Provide the [X, Y] coordinate of the cell's center where the given text is located.  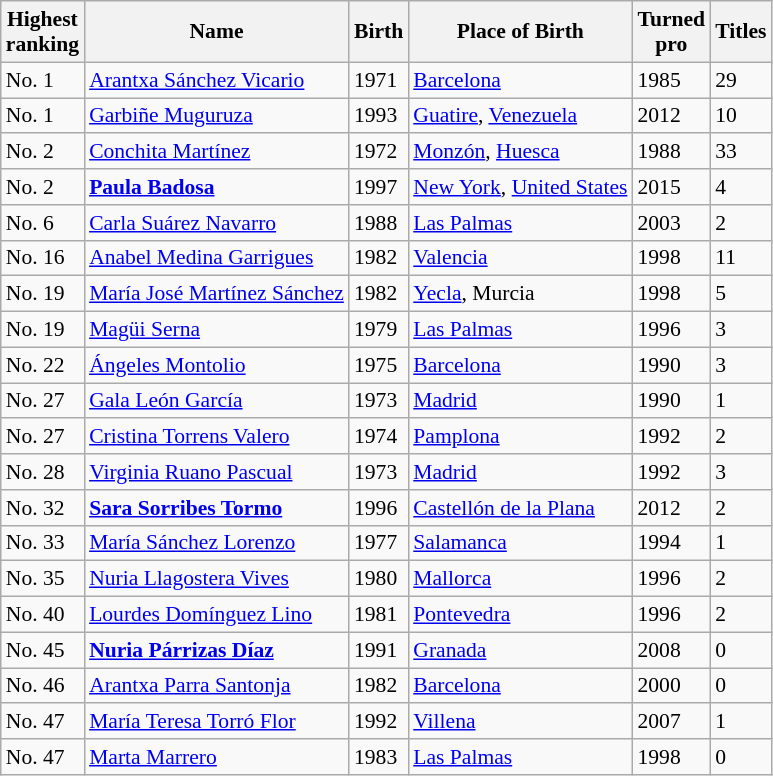
29 [740, 80]
1997 [378, 187]
Arantxa Parra Santonja [216, 686]
1971 [378, 80]
33 [740, 152]
1975 [378, 365]
Titles [740, 32]
Sara Sorribes Tormo [216, 508]
No. 6 [42, 223]
1991 [378, 650]
11 [740, 258]
1983 [378, 757]
Pamplona [520, 437]
Arantxa Sánchez Vicario [216, 80]
1980 [378, 579]
Birth [378, 32]
2000 [671, 686]
1981 [378, 615]
1972 [378, 152]
Pontevedra [520, 615]
Anabel Medina Garrigues [216, 258]
María José Martínez Sánchez [216, 294]
No. 28 [42, 472]
Ángeles Montolio [216, 365]
2003 [671, 223]
María Teresa Torró Flor [216, 722]
New York, United States [520, 187]
Castellón de la Plana [520, 508]
No. 40 [42, 615]
Monzón, Huesca [520, 152]
Carla Suárez Navarro [216, 223]
No. 33 [42, 543]
Valencia [520, 258]
Marta Marrero [216, 757]
1994 [671, 543]
Place of Birth [520, 32]
Cristina Torrens Valero [216, 437]
Magüi Serna [216, 330]
10 [740, 116]
Nuria Párrizas Díaz [216, 650]
1974 [378, 437]
Granada [520, 650]
Highestranking [42, 32]
1985 [671, 80]
5 [740, 294]
2015 [671, 187]
Name [216, 32]
1979 [378, 330]
Gala León García [216, 401]
Guatire, Venezuela [520, 116]
Salamanca [520, 543]
2008 [671, 650]
2007 [671, 722]
Garbiñe Muguruza [216, 116]
Mallorca [520, 579]
No. 16 [42, 258]
No. 46 [42, 686]
Yecla, Murcia [520, 294]
No. 45 [42, 650]
María Sánchez Lorenzo [216, 543]
Lourdes Domínguez Lino [216, 615]
No. 22 [42, 365]
Paula Badosa [216, 187]
Nuria Llagostera Vives [216, 579]
No. 32 [42, 508]
1977 [378, 543]
Villena [520, 722]
4 [740, 187]
Turnedpro [671, 32]
Virginia Ruano Pascual [216, 472]
Conchita Martínez [216, 152]
No. 35 [42, 579]
1993 [378, 116]
